Return the [x, y] coordinate for the center point of the cell that contains the specified text.  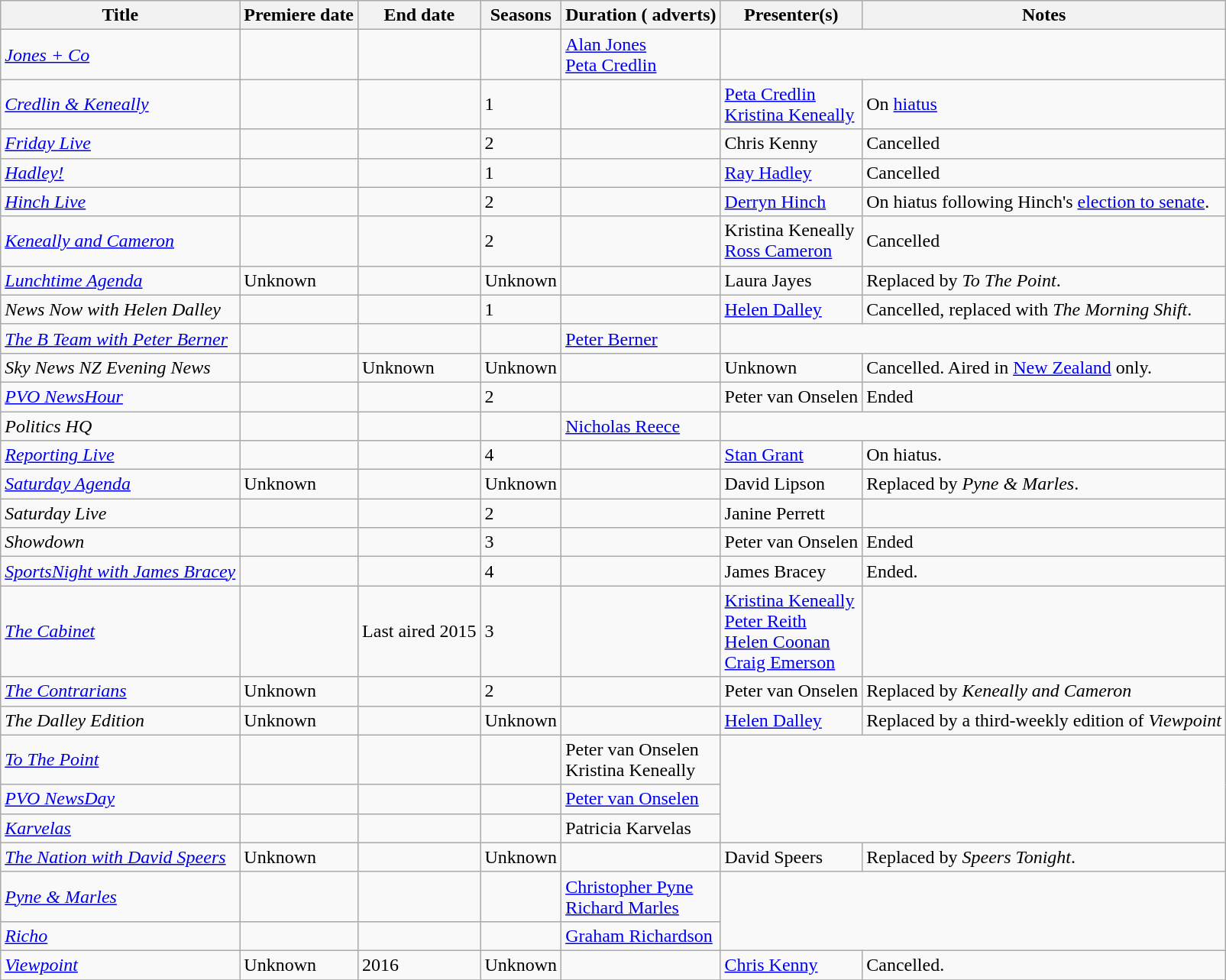
SportsNight with James Bracey [121, 571]
Seasons [521, 15]
David Speers [791, 857]
Cancelled. Aired in New Zealand only. [1044, 367]
The Dalley Edition [121, 720]
Presenter(s) [791, 15]
Christopher PyneRichard Marles [641, 897]
Patricia Karvelas [641, 828]
David Lipson [791, 484]
Notes [1044, 15]
Viewpoint [121, 965]
PVO NewsHour [121, 396]
On hiatus following Hinch's election to senate. [1044, 202]
Nicholas Reece [641, 425]
Friday Live [121, 144]
Keneally and Cameron [121, 241]
Cancelled, replaced with The Morning Shift. [1044, 309]
Showdown [121, 542]
Ray Hadley [791, 173]
Peter van OnselenKristina Keneally [641, 759]
Laura Jayes [791, 280]
The Cabinet [121, 631]
Saturday Agenda [121, 484]
Pyne & Marles [121, 897]
Cancelled. [1044, 965]
James Bracey [791, 571]
Replaced by To The Point. [1044, 280]
The B Team with Peter Berner [121, 338]
Jones + Co [121, 55]
On hiatus [1044, 104]
Richo [121, 936]
News Now with Helen Dalley [121, 309]
Alan JonesPeta Credlin [641, 55]
Derryn Hinch [791, 202]
Stan Grant [791, 455]
Last aired 2015 [419, 631]
Lunchtime Agenda [121, 280]
Karvelas [121, 828]
Kristina KeneallyPeter ReithHelen CoonanCraig Emerson [791, 631]
Premiere date [299, 15]
Kristina KeneallyRoss Cameron [791, 241]
Ended. [1044, 571]
Title [121, 15]
Peter Berner [641, 338]
Graham Richardson [641, 936]
The Nation with David Speers [121, 857]
The Contrarians [121, 691]
Duration ( adverts) [641, 15]
Saturday Live [121, 513]
Replaced by Speers Tonight. [1044, 857]
2016 [419, 965]
Credlin & Keneally [121, 104]
On hiatus. [1044, 455]
Replaced by Pyne & Marles. [1044, 484]
Replaced by a third-weekly edition of Viewpoint [1044, 720]
Peta CredlinKristina Keneally [791, 104]
Reporting Live [121, 455]
Replaced by Keneally and Cameron [1044, 691]
Hinch Live [121, 202]
PVO NewsDay [121, 799]
Hadley! [121, 173]
Janine Perrett [791, 513]
To The Point [121, 759]
End date [419, 15]
Politics HQ [121, 425]
Sky News NZ Evening News [121, 367]
